Scan for the cell matching the given text and deliver its [x, y] coordinate at center. 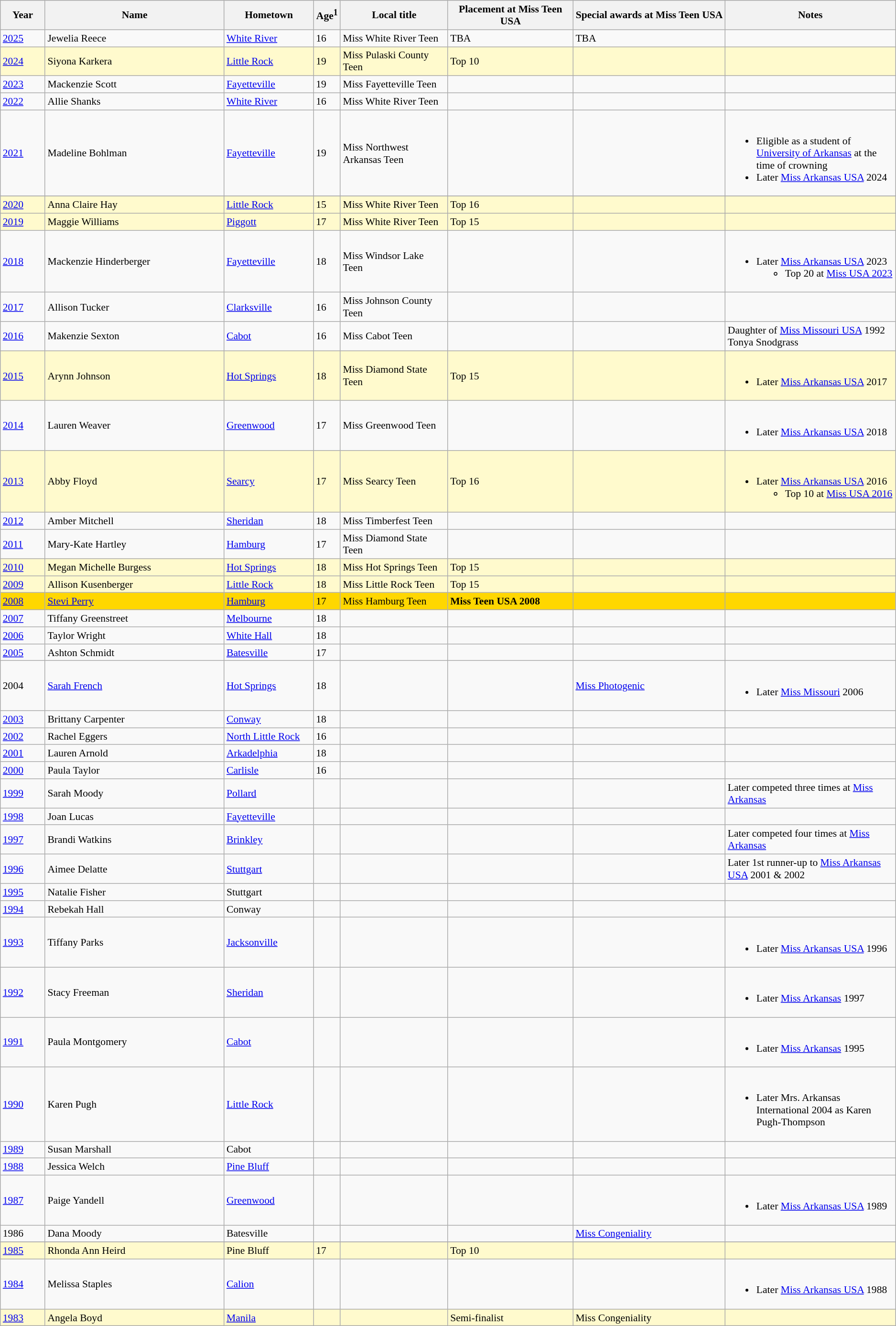
Mackenzie Hinderberger [135, 261]
Name [135, 15]
Madeline Bohlman [135, 153]
1990 [23, 1104]
1984 [23, 1284]
Melissa Staples [135, 1284]
Clarksville [269, 307]
2015 [23, 376]
Tiffany Parks [135, 942]
Susan Marshall [135, 1150]
Joan Lucas [135, 817]
2022 [23, 102]
Year [23, 15]
Eligible as a student of University of Arkansas at the time of crowningLater Miss Arkansas USA 2024 [810, 153]
Karen Pugh [135, 1104]
Dana Moody [135, 1234]
Sarah Moody [135, 793]
2025 [23, 38]
Natalie Fisher [135, 892]
1997 [23, 840]
Anna Claire Hay [135, 205]
Pollard [269, 793]
Mackenzie Scott [135, 85]
2011 [23, 544]
Lauren Arnold [135, 754]
Rebekah Hall [135, 909]
Abby Floyd [135, 482]
2021 [23, 153]
2019 [23, 222]
Later Mrs. Arkansas International 2004 as Karen Pugh-Thompson [810, 1104]
Brinkley [269, 840]
2004 [23, 686]
Paige Yandell [135, 1200]
Notes [810, 15]
Later Miss Arkansas 1997 [810, 992]
Ashton Schmidt [135, 653]
Makenzie Sexton [135, 336]
1991 [23, 1042]
Age1 [327, 15]
Later Miss Arkansas 1995 [810, 1042]
2000 [23, 770]
Later Miss Missouri 2006 [810, 686]
Miss Northwest Arkansas Teen [394, 153]
Miss Johnson County Teen [394, 307]
Miss Cabot Teen [394, 336]
Aimee Delatte [135, 869]
1992 [23, 992]
1998 [23, 817]
2007 [23, 618]
Miss Hot Springs Teen [394, 568]
Later Miss Arkansas USA 2023Top 20 at Miss USA 2023 [810, 261]
1985 [23, 1251]
Jewelia Reece [135, 38]
Rhonda Ann Heird [135, 1251]
Miss Little Rock Teen [394, 584]
Arkadelphia [269, 754]
Later 1st runner-up to Miss Arkansas USA 2001 & 2002 [810, 869]
Lauren Weaver [135, 426]
Searcy [269, 482]
1987 [23, 1200]
Tiffany Greenstreet [135, 618]
Hometown [269, 15]
1999 [23, 793]
2018 [23, 261]
Stacy Freeman [135, 992]
2002 [23, 736]
2012 [23, 521]
Piggott [269, 222]
North Little Rock [269, 736]
Later Miss Arkansas USA 1996 [810, 942]
Megan Michelle Burgess [135, 568]
Miss Fayetteville Teen [394, 85]
Amber Mitchell [135, 521]
Allison Kusenberger [135, 584]
1989 [23, 1150]
2014 [23, 426]
Sarah French [135, 686]
Jacksonville [269, 942]
Later Miss Arkansas USA 2016Top 10 at Miss USA 2016 [810, 482]
2024 [23, 61]
Jessica Welch [135, 1167]
Taylor Wright [135, 636]
2023 [23, 85]
Later Miss Arkansas USA 2018 [810, 426]
2003 [23, 720]
2009 [23, 584]
2001 [23, 754]
White Hall [269, 636]
Mary-Kate Hartley [135, 544]
Carlisle [269, 770]
1993 [23, 942]
Later Miss Arkansas USA 1988 [810, 1284]
Allie Shanks [135, 102]
Placement at Miss Teen USA [510, 15]
Brittany Carpenter [135, 720]
2013 [23, 482]
1996 [23, 869]
1995 [23, 892]
Miss Pulaski County Teen [394, 61]
1988 [23, 1167]
Rachel Eggers [135, 736]
2016 [23, 336]
Miss Photogenic [649, 686]
Paula Taylor [135, 770]
Maggie Williams [135, 222]
Allison Tucker [135, 307]
Miss Greenwood Teen [394, 426]
2010 [23, 568]
2005 [23, 653]
Stevi Perry [135, 602]
Miss Teen USA 2008 [510, 602]
Paula Montgomery [135, 1042]
2006 [23, 636]
Daughter of Miss Missouri USA 1992 Tonya Snodgrass [810, 336]
Miss Hamburg Teen [394, 602]
2020 [23, 205]
Local title [394, 15]
2008 [23, 602]
Miss Windsor Lake Teen [394, 261]
1986 [23, 1234]
Special awards at Miss Teen USA [649, 15]
Later competed three times at Miss Arkansas [810, 793]
15 [327, 205]
Melbourne [269, 618]
2017 [23, 307]
Later competed four times at Miss Arkansas [810, 840]
Miss Searcy Teen [394, 482]
Miss Congeniality [649, 1234]
Siyona Karkera [135, 61]
Later Miss Arkansas USA 1989 [810, 1200]
Miss Timberfest Teen [394, 521]
Later Miss Arkansas USA 2017 [810, 376]
1994 [23, 909]
Arynn Johnson [135, 376]
Brandi Watkins [135, 840]
Calion [269, 1284]
